Find where the given text appears and provide that cell's center as [x, y] coordinate. 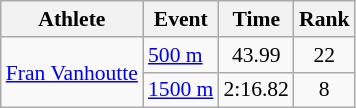
Fran Vanhoutte [72, 72]
1500 m [180, 90]
Time [256, 19]
Event [180, 19]
2:16.82 [256, 90]
Athlete [72, 19]
Rank [324, 19]
43.99 [256, 55]
500 m [180, 55]
22 [324, 55]
8 [324, 90]
